From the cell containing the given text, extract its center point as [x, y] coordinate. 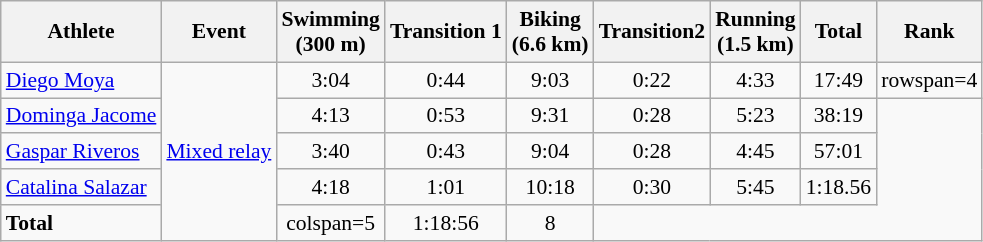
Rank [929, 32]
9:04 [550, 152]
3:40 [330, 152]
8 [550, 223]
rowspan=4 [929, 80]
4:18 [330, 187]
Gaspar Riveros [82, 152]
Transition2 [652, 32]
9:03 [550, 80]
0:22 [652, 80]
Athlete [82, 32]
17:49 [838, 80]
0:30 [652, 187]
Running(1.5 km) [756, 32]
9:31 [550, 116]
4:13 [330, 116]
1:18:56 [446, 223]
57:01 [838, 152]
1:18.56 [838, 187]
5:23 [756, 116]
Transition 1 [446, 32]
Mixed relay [218, 151]
38:19 [838, 116]
Biking(6.6 km) [550, 32]
4:45 [756, 152]
0:43 [446, 152]
Catalina Salazar [82, 187]
1:01 [446, 187]
colspan=5 [330, 223]
5:45 [756, 187]
Event [218, 32]
0:44 [446, 80]
Dominga Jacome [82, 116]
10:18 [550, 187]
Diego Moya [82, 80]
Swimming(300 m) [330, 32]
3:04 [330, 80]
0:53 [446, 116]
4:33 [756, 80]
